Locate the cell with the specified text and output its (x, y) center coordinate. 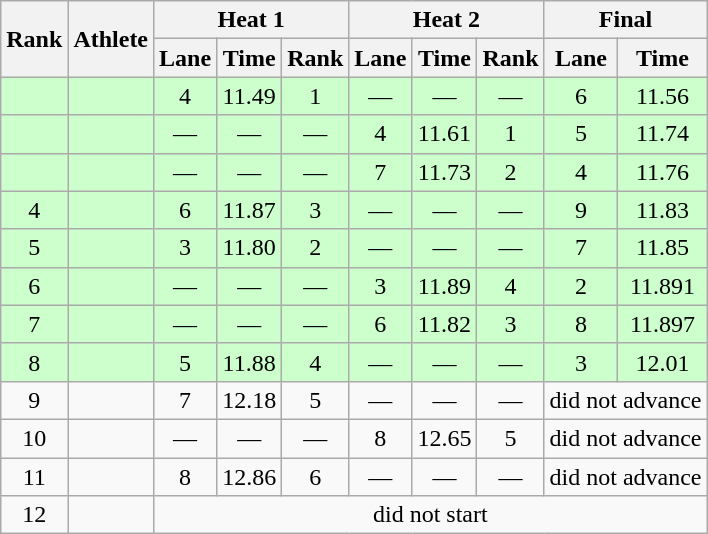
12.86 (250, 477)
11.56 (662, 96)
11 (34, 477)
11.891 (662, 286)
11.89 (444, 286)
11.82 (444, 324)
11.88 (250, 362)
Athlete (111, 39)
11.87 (250, 210)
11.83 (662, 210)
Final (626, 20)
Heat 2 (446, 20)
did not start (430, 515)
12.18 (250, 400)
11.85 (662, 248)
Heat 1 (252, 20)
11.897 (662, 324)
11.76 (662, 172)
11.80 (250, 248)
12.01 (662, 362)
10 (34, 438)
11.61 (444, 134)
11.74 (662, 134)
12 (34, 515)
12.65 (444, 438)
11.73 (444, 172)
11.49 (250, 96)
